Detect which cell encompasses the target text, then output its [x, y] center coordinate. 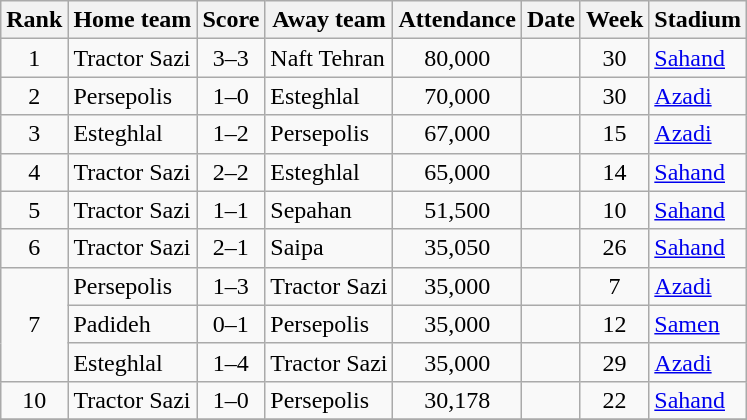
Sepahan [329, 210]
1–1 [231, 210]
29 [614, 362]
Attendance [457, 20]
35,050 [457, 248]
1–3 [231, 286]
3 [34, 134]
51,500 [457, 210]
26 [614, 248]
1–4 [231, 362]
14 [614, 172]
12 [614, 324]
Rank [34, 20]
Week [614, 20]
2 [34, 96]
1 [34, 58]
67,000 [457, 134]
Away team [329, 20]
80,000 [457, 58]
Stadium [698, 20]
65,000 [457, 172]
Samen [698, 324]
15 [614, 134]
Saipa [329, 248]
22 [614, 400]
Home team [132, 20]
1–2 [231, 134]
2–2 [231, 172]
5 [34, 210]
4 [34, 172]
70,000 [457, 96]
Score [231, 20]
2–1 [231, 248]
Naft Tehran [329, 58]
3–3 [231, 58]
6 [34, 248]
0–1 [231, 324]
Date [550, 20]
Padideh [132, 324]
30,178 [457, 400]
